Pinpoint the cell where the given text exists, returning its (X, Y) midpoint coordinate. 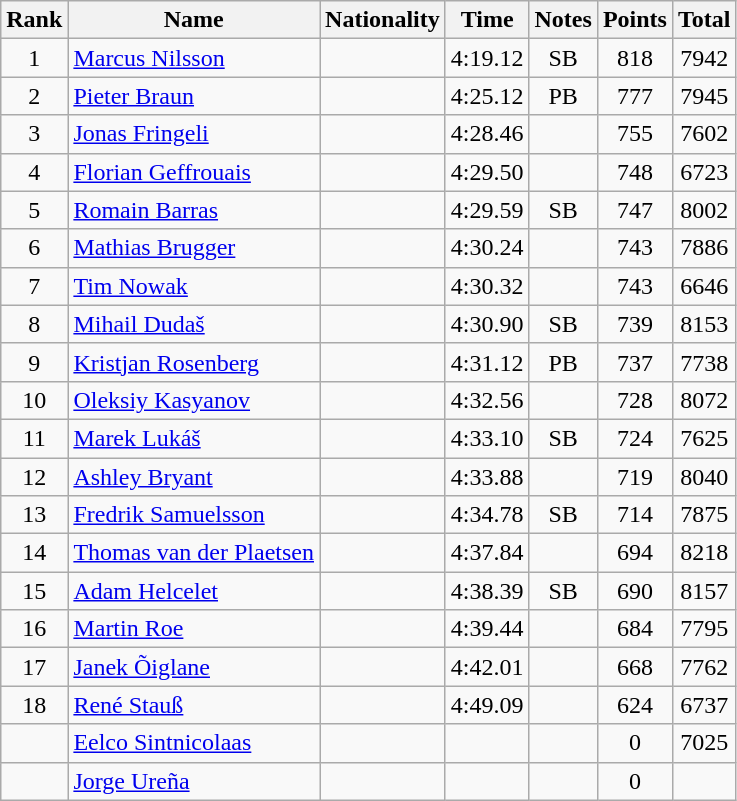
694 (634, 553)
4:29.59 (487, 210)
4:33.88 (487, 477)
7738 (704, 362)
4:34.78 (487, 515)
6737 (704, 705)
748 (634, 172)
Marek Lukáš (194, 438)
13 (34, 515)
Marcus Nilsson (194, 58)
14 (34, 553)
4:25.12 (487, 96)
7 (34, 286)
8002 (704, 210)
René Stauß (194, 705)
7942 (704, 58)
6646 (704, 286)
8157 (704, 591)
728 (634, 400)
724 (634, 438)
7025 (704, 743)
Ashley Bryant (194, 477)
7795 (704, 629)
4:28.46 (487, 134)
Romain Barras (194, 210)
2 (34, 96)
8040 (704, 477)
18 (34, 705)
4:38.39 (487, 591)
4:19.12 (487, 58)
684 (634, 629)
Martin Roe (194, 629)
Points (634, 20)
Fredrik Samuelsson (194, 515)
Jonas Fringeli (194, 134)
3 (34, 134)
668 (634, 667)
4:42.01 (487, 667)
747 (634, 210)
Total (704, 20)
Eelco Sintnicolaas (194, 743)
Time (487, 20)
8072 (704, 400)
Jorge Ureña (194, 781)
7875 (704, 515)
Mihail Dudaš (194, 324)
7886 (704, 248)
Thomas van der Plaetsen (194, 553)
7762 (704, 667)
9 (34, 362)
15 (34, 591)
7625 (704, 438)
5 (34, 210)
Oleksiy Kasyanov (194, 400)
Adam Helcelet (194, 591)
4:33.10 (487, 438)
Kristjan Rosenberg (194, 362)
Janek Õiglane (194, 667)
624 (634, 705)
17 (34, 667)
4:30.24 (487, 248)
Tim Nowak (194, 286)
8218 (704, 553)
8153 (704, 324)
Name (194, 20)
755 (634, 134)
4:29.50 (487, 172)
Mathias Brugger (194, 248)
4:31.12 (487, 362)
4:32.56 (487, 400)
737 (634, 362)
690 (634, 591)
16 (34, 629)
4:39.44 (487, 629)
Nationality (383, 20)
Florian Geffrouais (194, 172)
4 (34, 172)
1 (34, 58)
10 (34, 400)
777 (634, 96)
4:30.32 (487, 286)
Rank (34, 20)
4:37.84 (487, 553)
6 (34, 248)
6723 (704, 172)
Notes (563, 20)
714 (634, 515)
Pieter Braun (194, 96)
739 (634, 324)
12 (34, 477)
818 (634, 58)
719 (634, 477)
11 (34, 438)
4:49.09 (487, 705)
7602 (704, 134)
4:30.90 (487, 324)
7945 (704, 96)
8 (34, 324)
